Locate the cell with the specified text and output its (X, Y) center coordinate. 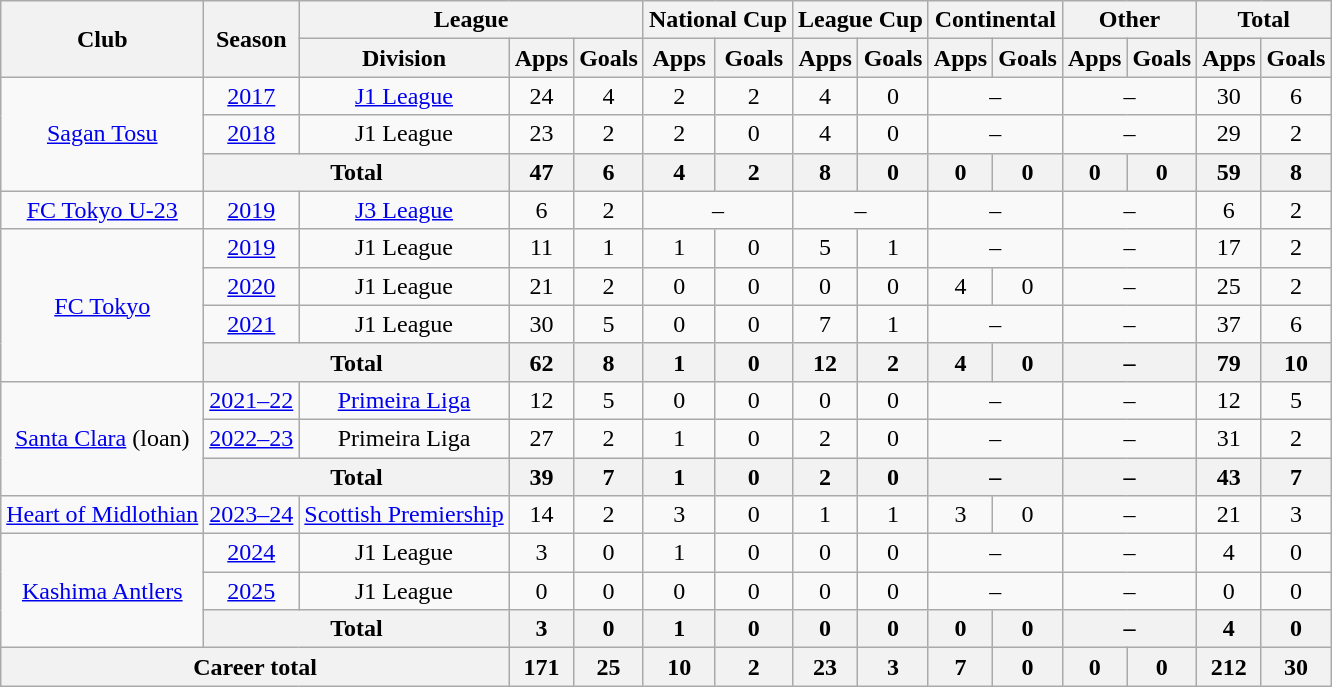
Other (1129, 20)
2017 (252, 96)
212 (1229, 667)
Career total (255, 667)
171 (541, 667)
2021 (252, 324)
2020 (252, 286)
11 (541, 248)
2018 (252, 134)
2023–24 (252, 515)
Santa Clara (loan) (102, 438)
National Cup (718, 20)
29 (1229, 134)
39 (541, 477)
43 (1229, 477)
Club (102, 39)
79 (1229, 362)
FC Tokyo (102, 305)
37 (1229, 324)
2021–22 (252, 400)
Scottish Premiership (404, 515)
17 (1229, 248)
2024 (252, 553)
2025 (252, 591)
62 (541, 362)
Continental (995, 20)
Kashima Antlers (102, 591)
2022–23 (252, 438)
14 (541, 515)
31 (1229, 438)
59 (1229, 172)
FC Tokyo U-23 (102, 210)
Sagan Tosu (102, 134)
Season (252, 39)
24 (541, 96)
League Cup (861, 20)
League (472, 20)
Heart of Midlothian (102, 515)
27 (541, 438)
47 (541, 172)
Division (404, 58)
J3 League (404, 210)
